For the text-containing cell, return its midpoint in (x, y) coordinate format. 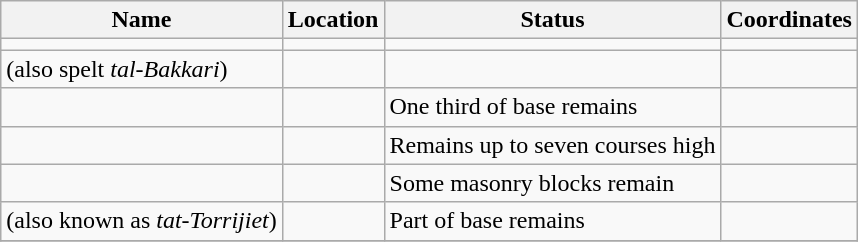
Coordinates (789, 20)
Name (142, 20)
One third of base remains (552, 107)
(also known as tat-Torrijiet) (142, 221)
Some masonry blocks remain (552, 183)
Status (552, 20)
(also spelt tal-Bakkari) (142, 69)
Location (333, 20)
Remains up to seven courses high (552, 145)
Part of base remains (552, 221)
